Detect which cell encompasses the target text, then output its [X, Y] center coordinate. 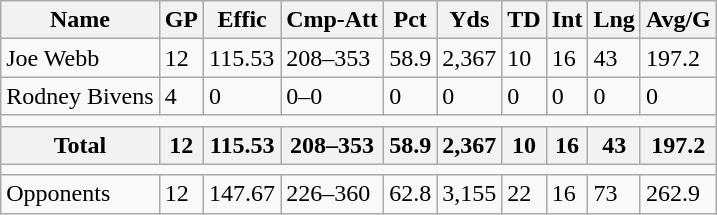
Effic [242, 20]
3,155 [470, 194]
147.67 [242, 194]
Avg/G [678, 20]
Name [80, 20]
Lng [614, 20]
Cmp-Att [332, 20]
Joe Webb [80, 58]
Opponents [80, 194]
0–0 [332, 96]
Int [567, 20]
Rodney Bivens [80, 96]
Total [80, 145]
TD [524, 20]
22 [524, 194]
4 [181, 96]
Yds [470, 20]
Pct [410, 20]
262.9 [678, 194]
73 [614, 194]
226–360 [332, 194]
62.8 [410, 194]
GP [181, 20]
